Identify which cell holds the provided text, then report its (X, Y) central coordinate. 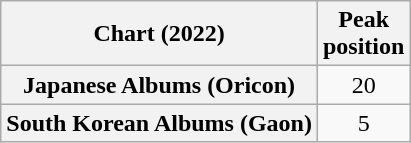
Japanese Albums (Oricon) (160, 85)
South Korean Albums (Gaon) (160, 123)
Peakposition (363, 34)
Chart (2022) (160, 34)
5 (363, 123)
20 (363, 85)
